Output the (X, Y) coordinate of the center of the cell containing the given text.  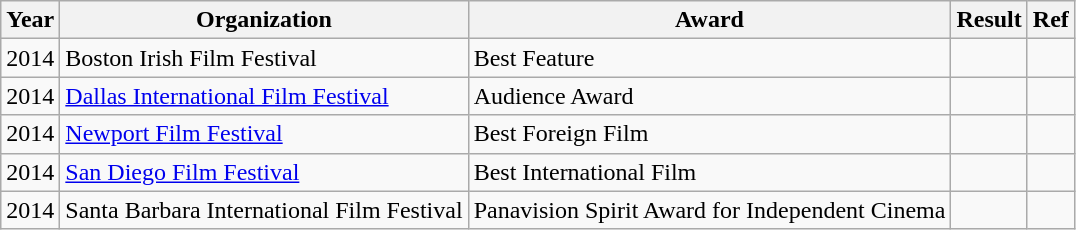
San Diego Film Festival (264, 172)
Newport Film Festival (264, 134)
Audience Award (710, 96)
Organization (264, 20)
Year (30, 20)
Award (710, 20)
Panavision Spirit Award for Independent Cinema (710, 210)
Result (989, 20)
Boston Irish Film Festival (264, 58)
Best International Film (710, 172)
Ref (1050, 20)
Best Foreign Film (710, 134)
Best Feature (710, 58)
Santa Barbara International Film Festival (264, 210)
Dallas International Film Festival (264, 96)
